Extract the (X, Y) coordinate from the center of the cell holding the provided text.  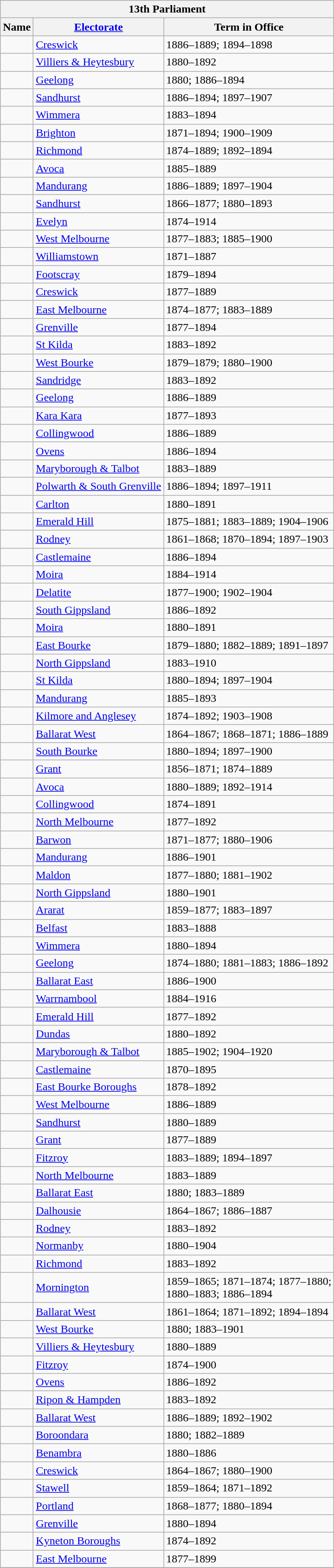
1871–1877; 1880–1906 (249, 840)
South Bourke (98, 751)
1883–1894 (249, 115)
1861–1864; 1871–1892; 1894–1894 (249, 1311)
1877–1880; 1881–1902 (249, 875)
East Bourke Boroughs (98, 1087)
1880–1894; 1897–1904 (249, 680)
Carlton (98, 504)
1856–1871; 1874–1889 (249, 769)
Evelyn (98, 221)
1886–1901 (249, 857)
1880–1886 (249, 1453)
1874–1877; 1883–1889 (249, 310)
Kyneton Boroughs (98, 1541)
1874–1892 (249, 1541)
1880–1894; 1897–1900 (249, 751)
Warrnambool (98, 998)
Barwon (98, 840)
East Bourke (98, 645)
1880; 1886–1894 (249, 80)
Benambra (98, 1453)
1883–1910 (249, 663)
1874–1892; 1903–1908 (249, 716)
Belfast (98, 928)
1877–1899 (249, 1559)
1878–1892 (249, 1087)
Portland (98, 1506)
Maldon (98, 875)
Ripon & Hampden (98, 1400)
1864–1867; 1886–1887 (249, 1211)
Name (17, 27)
Normanby (98, 1246)
Mornington (98, 1288)
1874–1900 (249, 1364)
1874–1880; 1881–1883; 1886–1892 (249, 963)
1885–1893 (249, 698)
1879–1880; 1882–1889; 1891–1897 (249, 645)
1886–1889; 1894–1898 (249, 45)
1864–1867; 1868–1871; 1886–1889 (249, 733)
1877–1883; 1885–1900 (249, 239)
1871–1894; 1900–1909 (249, 133)
1871–1887 (249, 257)
1866–1877; 1880–1893 (249, 203)
1859–1865; 1871–1874; 1877–1880;1880–1883; 1886–1894 (249, 1288)
Stawell (98, 1488)
1877–1893 (249, 415)
13th Parliament (167, 9)
1885–1889 (249, 168)
Dalhousie (98, 1211)
1880–1904 (249, 1246)
Brighton (98, 133)
Polwarth & South Grenville (98, 486)
1880–1901 (249, 893)
1874–1891 (249, 804)
Kilmore and Anglesey (98, 716)
1877–1894 (249, 327)
1870–1895 (249, 1069)
Footscray (98, 274)
1886–1894; 1897–1911 (249, 486)
1880; 1882–1889 (249, 1435)
1885–1902; 1904–1920 (249, 1051)
1880–1889; 1892–1914 (249, 787)
1884–1914 (249, 575)
Term in Office (249, 27)
Electorate (98, 27)
1875–1881; 1883–1889; 1904–1906 (249, 522)
Kara Kara (98, 415)
1886–1900 (249, 981)
1861–1868; 1870–1894; 1897–1903 (249, 539)
Ararat (98, 910)
1859–1877; 1883–1897 (249, 910)
1874–1889; 1892–1894 (249, 150)
1859–1864; 1871–1892 (249, 1488)
1877–1900; 1902–1904 (249, 592)
Boroondara (98, 1435)
1883–1888 (249, 928)
Williamstown (98, 257)
1884–1916 (249, 998)
1864–1867; 1880–1900 (249, 1471)
Dundas (98, 1034)
1874–1914 (249, 221)
Delatite (98, 592)
1886–1889; 1892–1902 (249, 1418)
1879–1879; 1880–1900 (249, 363)
1879–1894 (249, 274)
Sandridge (98, 380)
1880; 1883–1901 (249, 1329)
1880; 1883–1889 (249, 1193)
1868–1877; 1880–1894 (249, 1506)
1883–1889; 1894–1897 (249, 1158)
1886–1894; 1897–1907 (249, 97)
1886–1889; 1897–1904 (249, 186)
South Gippsland (98, 610)
